For the text-containing cell, return its midpoint in (x, y) coordinate format. 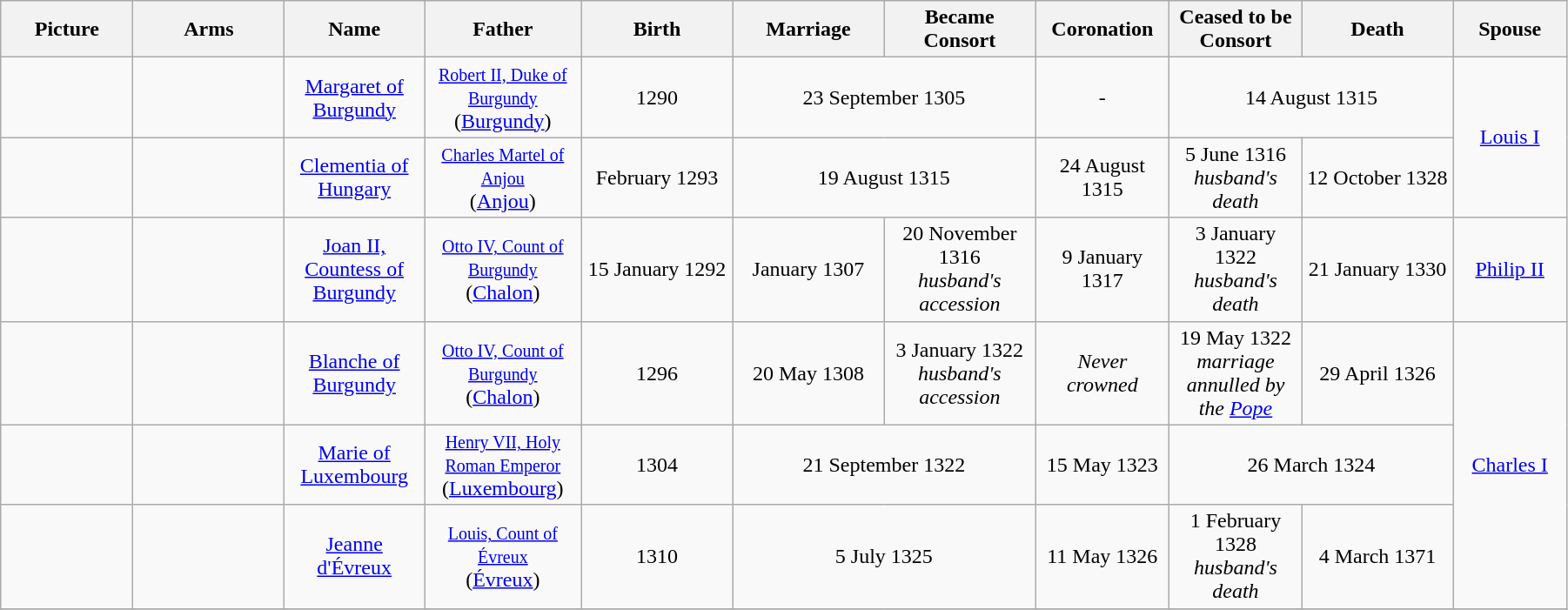
Joan II, Countess of Burgundy (355, 270)
Jeanne d'Évreux (355, 557)
Louis, Count of Évreux(Évreux) (503, 557)
14 August 1315 (1311, 97)
9 January 1317 (1102, 270)
February 1293 (657, 178)
Name (355, 30)
3 January 1322husband's death (1236, 270)
21 January 1330 (1377, 270)
1 February 1328husband's death (1236, 557)
January 1307 (808, 270)
21 September 1322 (884, 465)
Coronation (1102, 30)
23 September 1305 (884, 97)
Blanche of Burgundy (355, 372)
1304 (657, 465)
Louis I (1511, 137)
- (1102, 97)
3 January 1322husband's accession (960, 372)
24 August 1315 (1102, 178)
19 May 1322marriage annulled by the Pope (1236, 372)
Margaret of Burgundy (355, 97)
Spouse (1511, 30)
1310 (657, 557)
Arms (209, 30)
Henry VII, Holy Roman Emperor(Luxembourg) (503, 465)
20 May 1308 (808, 372)
1296 (657, 372)
29 April 1326 (1377, 372)
Clementia of Hungary (355, 178)
5 July 1325 (884, 557)
15 May 1323 (1102, 465)
Charles I (1511, 465)
Ceased to be Consort (1236, 30)
Became Consort (960, 30)
Death (1377, 30)
Picture (67, 30)
20 November 1316husband's accession (960, 270)
11 May 1326 (1102, 557)
Father (503, 30)
1290 (657, 97)
Never crowned (1102, 372)
26 March 1324 (1311, 465)
Birth (657, 30)
15 January 1292 (657, 270)
Marriage (808, 30)
Robert II, Duke of Burgundy(Burgundy) (503, 97)
Marie of Luxembourg (355, 465)
5 June 1316husband's death (1236, 178)
12 October 1328 (1377, 178)
Charles Martel of Anjou(Anjou) (503, 178)
19 August 1315 (884, 178)
Philip II (1511, 270)
4 March 1371 (1377, 557)
